Locate the cell with the specified text and output its (X, Y) center coordinate. 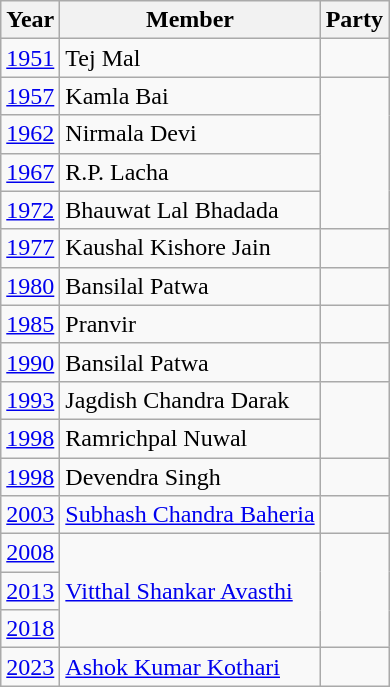
Member (190, 20)
2018 (30, 629)
Kaushal Kishore Jain (190, 248)
2023 (30, 667)
Bhauwat Lal Bhadada (190, 210)
Year (30, 20)
2008 (30, 553)
1993 (30, 400)
Devendra Singh (190, 477)
Jagdish Chandra Darak (190, 400)
1967 (30, 172)
1962 (30, 134)
Ashok Kumar Kothari (190, 667)
1957 (30, 96)
Subhash Chandra Baheria (190, 515)
1985 (30, 324)
2003 (30, 515)
Tej Mal (190, 58)
1980 (30, 286)
1972 (30, 210)
Pranvir (190, 324)
1990 (30, 362)
Nirmala Devi (190, 134)
Kamla Bai (190, 96)
1977 (30, 248)
1951 (30, 58)
2013 (30, 591)
Vitthal Shankar Avasthi (190, 591)
Party (354, 20)
Ramrichpal Nuwal (190, 438)
R.P. Lacha (190, 172)
